Output the (x, y) coordinate of the center of the cell containing the given text.  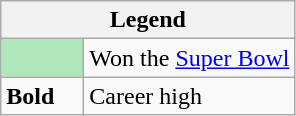
Bold (42, 96)
Career high (190, 96)
Won the Super Bowl (190, 58)
Legend (148, 20)
